Capture the cell that displays the provided text and extract its [x, y] central coordinate. 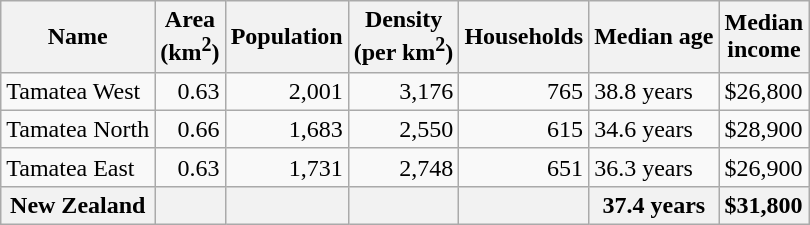
$26,800 [764, 91]
Name [78, 37]
36.3 years [654, 167]
38.8 years [654, 91]
Tamatea East [78, 167]
2,550 [404, 129]
$28,900 [764, 129]
Tamatea North [78, 129]
1,731 [286, 167]
Area(km2) [190, 37]
37.4 years [654, 205]
651 [524, 167]
34.6 years [654, 129]
765 [524, 91]
$31,800 [764, 205]
2,748 [404, 167]
Medianincome [764, 37]
3,176 [404, 91]
New Zealand [78, 205]
0.66 [190, 129]
Median age [654, 37]
1,683 [286, 129]
Tamatea West [78, 91]
$26,900 [764, 167]
2,001 [286, 91]
Density(per km2) [404, 37]
Population [286, 37]
Households [524, 37]
615 [524, 129]
